Return [x, y] of the center of cell containing provided text 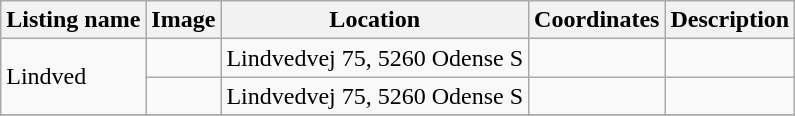
Location [375, 20]
Listing name [74, 20]
Description [730, 20]
Image [184, 20]
Coordinates [597, 20]
Lindved [74, 77]
